Scan for the cell matching the given text and deliver its [X, Y] coordinate at center. 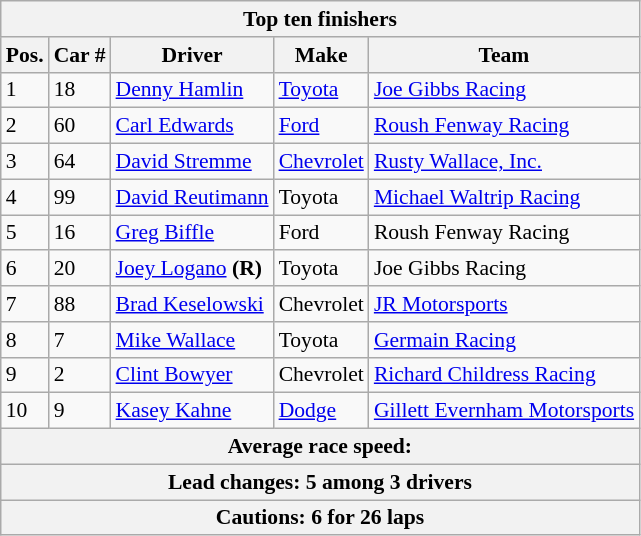
Cautions: 6 for 26 laps [320, 518]
18 [80, 90]
10 [25, 411]
Michael Waltrip Racing [504, 197]
20 [80, 269]
Pos. [25, 55]
Joey Logano (R) [192, 269]
Richard Childress Racing [504, 375]
6 [25, 269]
Top ten finishers [320, 19]
88 [80, 304]
Carl Edwards [192, 126]
Make [322, 55]
Denny Hamlin [192, 90]
Clint Bowyer [192, 375]
Mike Wallace [192, 340]
David Stremme [192, 162]
99 [80, 197]
64 [80, 162]
JR Motorsports [504, 304]
Team [504, 55]
Average race speed: [320, 447]
1 [25, 90]
Car # [80, 55]
8 [25, 340]
Lead changes: 5 among 3 drivers [320, 482]
5 [25, 233]
Dodge [322, 411]
Gillett Evernham Motorsports [504, 411]
3 [25, 162]
Brad Keselowski [192, 304]
4 [25, 197]
Greg Biffle [192, 233]
Germain Racing [504, 340]
Kasey Kahne [192, 411]
David Reutimann [192, 197]
Rusty Wallace, Inc. [504, 162]
16 [80, 233]
Driver [192, 55]
60 [80, 126]
